Locate the cell with the specified text and output its [X, Y] center coordinate. 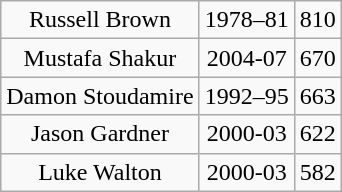
1992–95 [246, 96]
663 [318, 96]
622 [318, 134]
810 [318, 20]
Mustafa Shakur [100, 58]
670 [318, 58]
582 [318, 172]
Luke Walton [100, 172]
2004-07 [246, 58]
Damon Stoudamire [100, 96]
Jason Gardner [100, 134]
1978–81 [246, 20]
Russell Brown [100, 20]
